Capture the cell that displays the provided text and extract its [x, y] central coordinate. 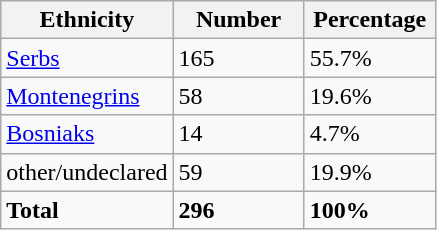
Ethnicity [87, 20]
55.7% [370, 58]
100% [370, 210]
Percentage [370, 20]
other/undeclared [87, 172]
19.9% [370, 172]
165 [238, 58]
Bosniaks [87, 134]
Montenegrins [87, 96]
59 [238, 172]
4.7% [370, 134]
Total [87, 210]
14 [238, 134]
19.6% [370, 96]
Serbs [87, 58]
296 [238, 210]
Number [238, 20]
58 [238, 96]
